Provide the (x, y) coordinate of the cell's center where the given text is located.  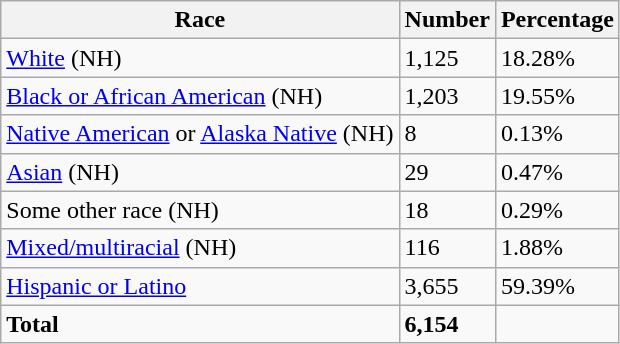
59.39% (557, 286)
8 (447, 134)
3,655 (447, 286)
1.88% (557, 248)
Native American or Alaska Native (NH) (200, 134)
1,203 (447, 96)
0.47% (557, 172)
Race (200, 20)
18.28% (557, 58)
Hispanic or Latino (200, 286)
0.13% (557, 134)
Mixed/multiracial (NH) (200, 248)
0.29% (557, 210)
116 (447, 248)
White (NH) (200, 58)
1,125 (447, 58)
18 (447, 210)
Asian (NH) (200, 172)
Black or African American (NH) (200, 96)
Some other race (NH) (200, 210)
Percentage (557, 20)
Number (447, 20)
29 (447, 172)
19.55% (557, 96)
6,154 (447, 324)
Total (200, 324)
